Pinpoint the cell where the given text exists, returning its [x, y] midpoint coordinate. 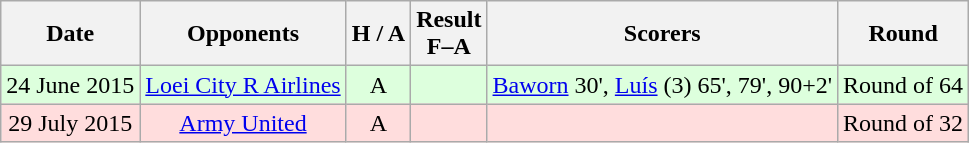
24 June 2015 [70, 85]
ResultF–A [449, 34]
Round of 32 [904, 123]
Scorers [662, 34]
Opponents [243, 34]
Round [904, 34]
Round of 64 [904, 85]
Loei City R Airlines [243, 85]
29 July 2015 [70, 123]
Army United [243, 123]
Date [70, 34]
Baworn 30', Luís (3) 65', 79', 90+2' [662, 85]
H / A [378, 34]
